Determine the (x, y) coordinate at the center of the cell enclosing the given text.  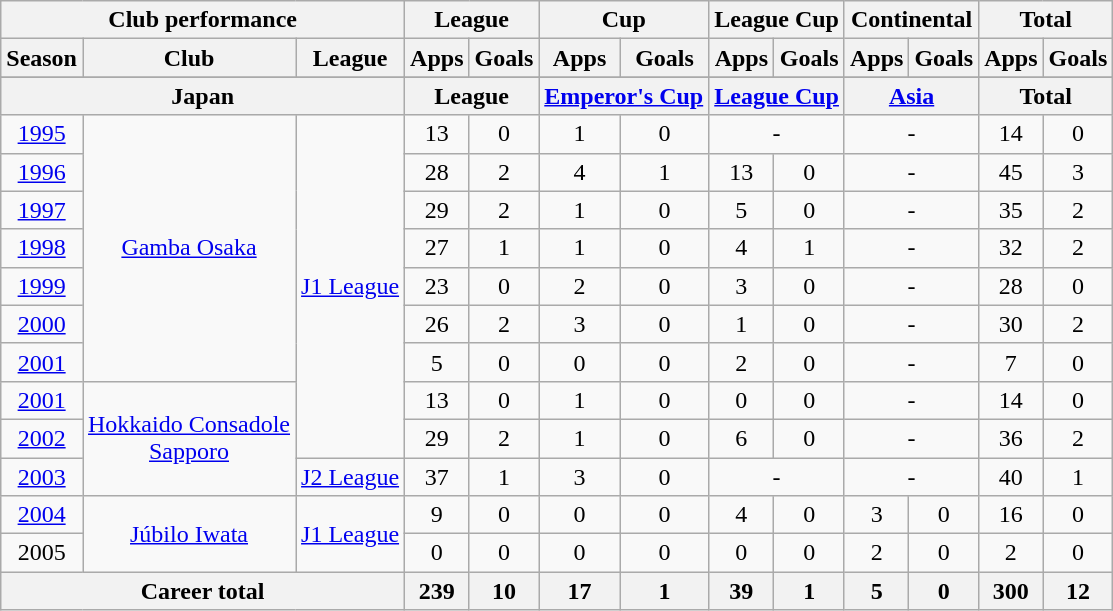
1998 (42, 248)
26 (437, 324)
Gamba Osaka (188, 248)
Continental (911, 20)
1996 (42, 172)
Júbilo Iwata (188, 534)
2004 (42, 515)
Hokkaido ConsadoleSapporo (188, 438)
9 (437, 515)
10 (504, 591)
1999 (42, 286)
239 (437, 591)
39 (742, 591)
37 (437, 477)
Asia (911, 96)
300 (1011, 591)
Japan (203, 96)
36 (1011, 438)
Cup (624, 20)
23 (437, 286)
30 (1011, 324)
7 (1011, 362)
2002 (42, 438)
1997 (42, 210)
2003 (42, 477)
Career total (203, 591)
Club performance (203, 20)
45 (1011, 172)
2000 (42, 324)
27 (437, 248)
6 (742, 438)
2005 (42, 553)
16 (1011, 515)
40 (1011, 477)
Season (42, 58)
Club (188, 58)
Emperor's Cup (624, 96)
12 (1078, 591)
1995 (42, 134)
32 (1011, 248)
17 (580, 591)
35 (1011, 210)
J2 League (350, 477)
